Locate the cell with the specified text and output its [x, y] center coordinate. 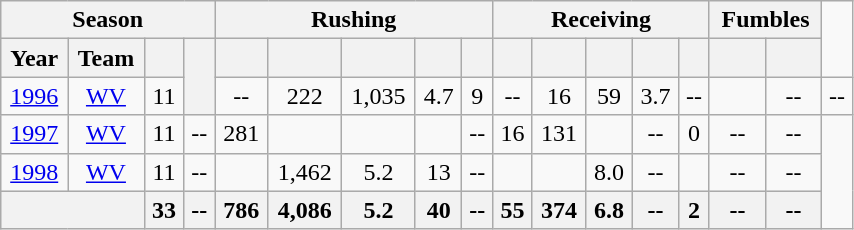
Fumbles [765, 20]
786 [242, 210]
9 [478, 96]
131 [558, 134]
13 [438, 172]
6.8 [610, 210]
1996 [34, 96]
40 [438, 210]
3.7 [656, 96]
1,035 [379, 96]
2 [694, 210]
374 [558, 210]
4.7 [438, 96]
1,462 [305, 172]
281 [242, 134]
Receiving [602, 20]
59 [610, 96]
Team [106, 58]
55 [513, 210]
4,086 [305, 210]
Season [108, 20]
1997 [34, 134]
1998 [34, 172]
Rushing [354, 20]
222 [305, 96]
8.0 [610, 172]
33 [164, 210]
0 [694, 134]
Year [34, 58]
